Capture the cell that displays the provided text and extract its [x, y] central coordinate. 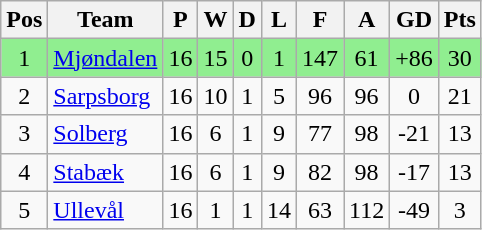
Pos [24, 20]
GD [414, 20]
Stabæk [106, 172]
2 [24, 96]
Ullevål [106, 210]
Pts [460, 20]
-49 [414, 210]
Sarpsborg [106, 96]
77 [320, 134]
21 [460, 96]
147 [320, 58]
P [180, 20]
63 [320, 210]
A [367, 20]
61 [367, 58]
+86 [414, 58]
L [278, 20]
10 [216, 96]
4 [24, 172]
F [320, 20]
D [247, 20]
Mjøndalen [106, 58]
-21 [414, 134]
15 [216, 58]
82 [320, 172]
30 [460, 58]
Solberg [106, 134]
-17 [414, 172]
112 [367, 210]
Team [106, 20]
14 [278, 210]
W [216, 20]
